Find where the given text appears and provide that cell's center as [x, y] coordinate. 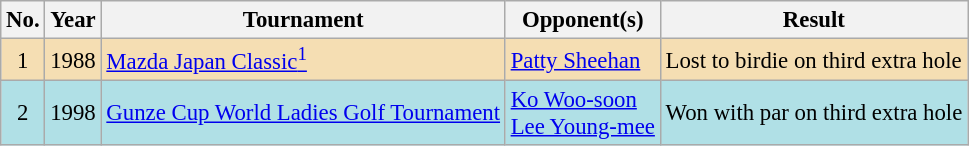
Year [73, 20]
Gunze Cup World Ladies Golf Tournament [303, 114]
No. [23, 20]
Mazda Japan Classic1 [303, 60]
1 [23, 60]
1988 [73, 60]
2 [23, 114]
Lost to birdie on third extra hole [814, 60]
Tournament [303, 20]
Patty Sheehan [582, 60]
Ko Woo-soon Lee Young-mee [582, 114]
1998 [73, 114]
Opponent(s) [582, 20]
Won with par on third extra hole [814, 114]
Result [814, 20]
